Output the [x, y] coordinate of the center of the cell containing the given text.  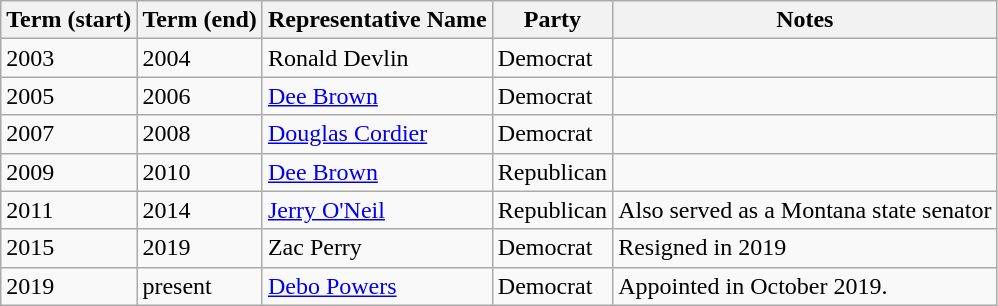
Notes [805, 20]
2003 [69, 58]
Resigned in 2019 [805, 248]
2005 [69, 96]
Party [552, 20]
present [200, 286]
Also served as a Montana state senator [805, 210]
2014 [200, 210]
Ronald Devlin [377, 58]
2004 [200, 58]
Appointed in October 2019. [805, 286]
Douglas Cordier [377, 134]
Term (start) [69, 20]
Jerry O'Neil [377, 210]
2008 [200, 134]
2009 [69, 172]
Representative Name [377, 20]
Debo Powers [377, 286]
2011 [69, 210]
2010 [200, 172]
2007 [69, 134]
Zac Perry [377, 248]
2015 [69, 248]
Term (end) [200, 20]
2006 [200, 96]
